Return the [x, y] coordinate for the center point of the cell that contains the specified text.  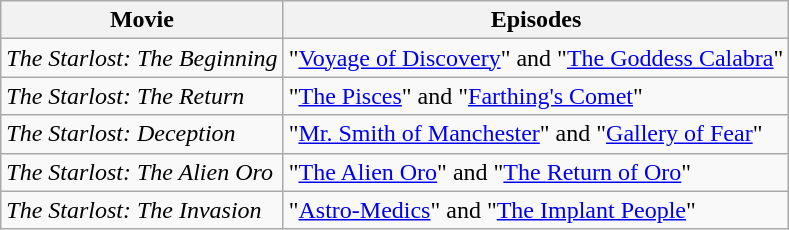
The Starlost: The Invasion [142, 210]
"The Pisces" and "Farthing's Comet" [536, 96]
The Starlost: Deception [142, 134]
"Astro-Medics" and "The Implant People" [536, 210]
Episodes [536, 20]
The Starlost: The Return [142, 96]
"Mr. Smith of Manchester" and "Gallery of Fear" [536, 134]
Movie [142, 20]
The Starlost: The Alien Oro [142, 172]
"Voyage of Discovery" and "The Goddess Calabra" [536, 58]
The Starlost: The Beginning [142, 58]
"The Alien Oro" and "The Return of Oro" [536, 172]
